For the text-containing cell, return its midpoint in [X, Y] coordinate format. 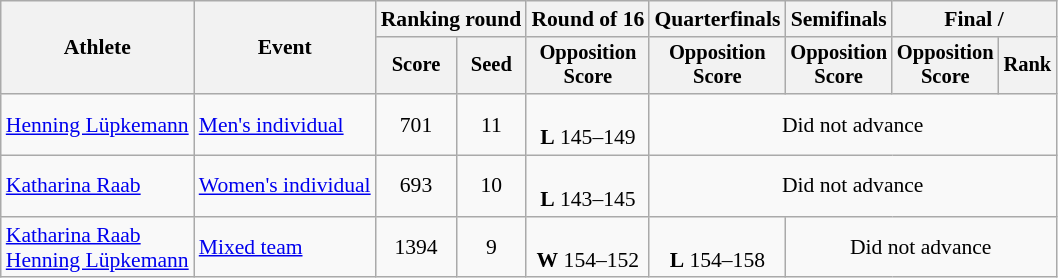
Seed [491, 66]
11 [491, 124]
L 145–149 [588, 124]
Katharina RaabHenning Lüpkemann [98, 248]
10 [491, 186]
9 [491, 248]
Quarterfinals [717, 19]
693 [416, 186]
Semifinals [838, 19]
Ranking round [452, 19]
Katharina Raab [98, 186]
Rank [1028, 66]
L 143–145 [588, 186]
Round of 16 [588, 19]
W 154–152 [588, 248]
Final / [974, 19]
1394 [416, 248]
Athlete [98, 48]
701 [416, 124]
Score [416, 66]
Mixed team [285, 248]
Henning Lüpkemann [98, 124]
Men's individual [285, 124]
Women's individual [285, 186]
L 154–158 [717, 248]
Event [285, 48]
